Detect which cell encompasses the target text, then output its (X, Y) center coordinate. 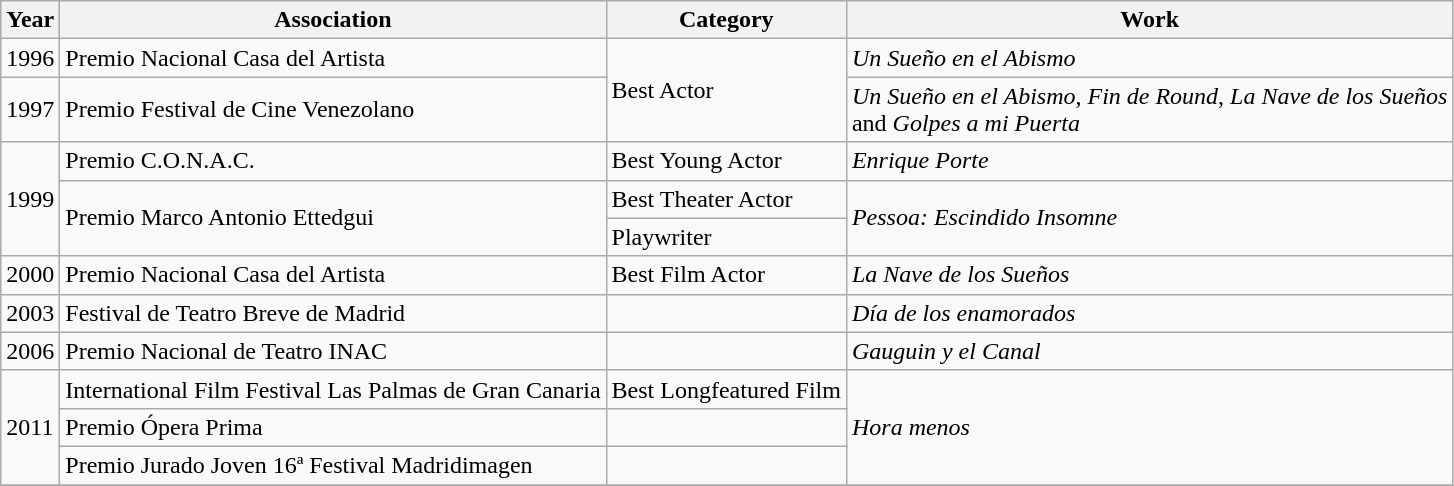
Gauguin y el Canal (1150, 351)
Year (30, 20)
Día de los enamorados (1150, 313)
Un Sueño en el Abismo (1150, 58)
Hora menos (1150, 427)
Premio Jurado Joven 16ª Festival Madridimagen (333, 465)
Work (1150, 20)
2011 (30, 427)
Festival de Teatro Breve de Madrid (333, 313)
Premio C.O.N.A.C. (333, 161)
1999 (30, 199)
Playwriter (726, 237)
Enrique Porte (1150, 161)
2000 (30, 275)
Premio Festival de Cine Venezolano (333, 110)
International Film Festival Las Palmas de Gran Canaria (333, 389)
Best Actor (726, 90)
2003 (30, 313)
Best Longfeatured Film (726, 389)
Category (726, 20)
Best Film Actor (726, 275)
1996 (30, 58)
Premio Nacional de Teatro INAC (333, 351)
Association (333, 20)
Premio Marco Antonio Ettedgui (333, 218)
La Nave de los Sueños (1150, 275)
Premio Ópera Prima (333, 427)
Pessoa: Escindido Insomne (1150, 218)
Best Theater Actor (726, 199)
1997 (30, 110)
Best Young Actor (726, 161)
2006 (30, 351)
Un Sueño en el Abismo, Fin de Round, La Nave de los Sueñosand Golpes a mi Puerta (1150, 110)
